Scan for the cell matching the given text and deliver its (X, Y) coordinate at center. 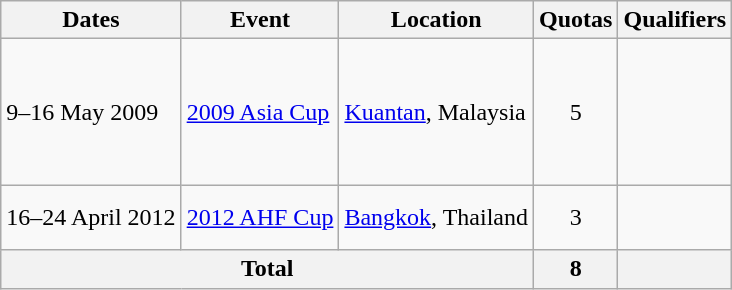
2009 Asia Cup (260, 112)
Qualifiers (675, 20)
8 (576, 269)
3 (576, 218)
Quotas (576, 20)
2012 AHF Cup (260, 218)
Dates (91, 20)
9–16 May 2009 (91, 112)
16–24 April 2012 (91, 218)
5 (576, 112)
Total (268, 269)
Location (436, 20)
Event (260, 20)
Bangkok, Thailand (436, 218)
Kuantan, Malaysia (436, 112)
